Return the (x, y) coordinate for the center point of the cell that contains the specified text.  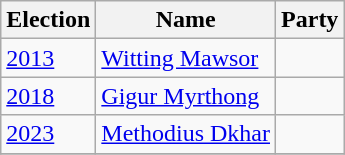
2013 (48, 58)
Election (48, 20)
Methodius Dkhar (186, 134)
Witting Mawsor (186, 58)
Party (310, 20)
2018 (48, 96)
Gigur Myrthong (186, 96)
2023 (48, 134)
Name (186, 20)
